Determine the [X, Y] coordinate at the center of the cell enclosing the given text.  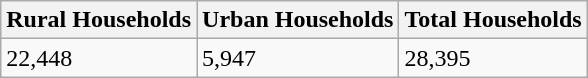
5,947 [298, 58]
22,448 [99, 58]
28,395 [493, 58]
Total Households [493, 20]
Rural Households [99, 20]
Urban Households [298, 20]
